Return (X, Y) of the center of cell containing provided text 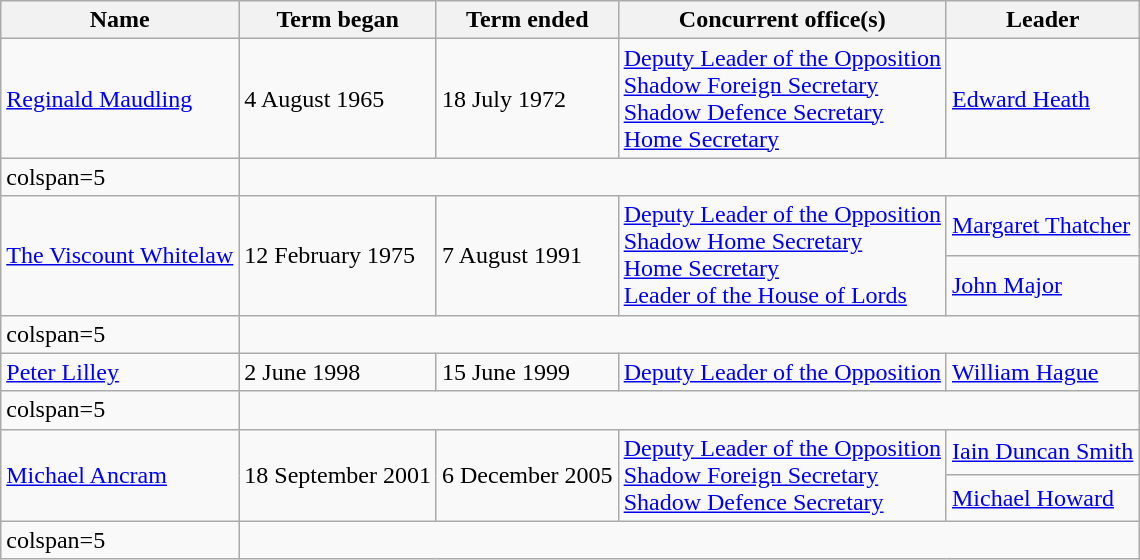
18 July 1972 (527, 98)
2 June 1998 (338, 372)
Term ended (527, 20)
12 February 1975 (338, 256)
Deputy Leader of the Opposition (782, 372)
Peter Lilley (120, 372)
The Viscount Whitelaw (120, 256)
4 August 1965 (338, 98)
Michael Howard (1042, 498)
Name (120, 20)
18 September 2001 (338, 475)
6 December 2005 (527, 475)
Margaret Thatcher (1042, 226)
Reginald Maudling (120, 98)
Iain Duncan Smith (1042, 452)
Deputy Leader of the Opposition Shadow Home Secretary Home Secretary Leader of the House of Lords (782, 256)
William Hague (1042, 372)
Leader (1042, 20)
Concurrent office(s) (782, 20)
Deputy Leader of the Opposition Shadow Foreign Secretary Shadow Defence Secretary Home Secretary (782, 98)
Michael Ancram (120, 475)
Edward Heath (1042, 98)
Term began (338, 20)
15 June 1999 (527, 372)
7 August 1991 (527, 256)
Deputy Leader of the Opposition Shadow Foreign Secretary Shadow Defence Secretary (782, 475)
John Major (1042, 285)
